Pinpoint the cell where the given text exists, returning its (x, y) midpoint coordinate. 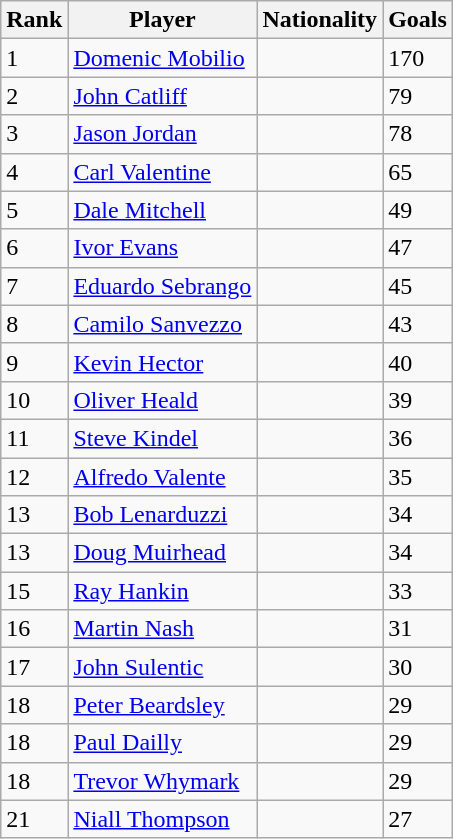
36 (418, 438)
Bob Lenarduzzi (162, 515)
Nationality (320, 20)
16 (34, 629)
Domenic Mobilio (162, 58)
9 (34, 362)
Niall Thompson (162, 819)
Goals (418, 20)
47 (418, 248)
21 (34, 819)
John Sulentic (162, 667)
45 (418, 286)
Paul Dailly (162, 743)
2 (34, 96)
1 (34, 58)
Doug Muirhead (162, 553)
6 (34, 248)
43 (418, 324)
17 (34, 667)
Trevor Whymark (162, 781)
8 (34, 324)
Camilo Sanvezzo (162, 324)
Kevin Hector (162, 362)
Dale Mitchell (162, 210)
Martin Nash (162, 629)
15 (34, 591)
Ivor Evans (162, 248)
Oliver Heald (162, 400)
Ray Hankin (162, 591)
33 (418, 591)
79 (418, 96)
Eduardo Sebrango (162, 286)
Peter Beardsley (162, 705)
30 (418, 667)
Rank (34, 20)
5 (34, 210)
78 (418, 134)
Alfredo Valente (162, 477)
Player (162, 20)
40 (418, 362)
27 (418, 819)
11 (34, 438)
3 (34, 134)
170 (418, 58)
39 (418, 400)
Carl Valentine (162, 172)
65 (418, 172)
10 (34, 400)
Jason Jordan (162, 134)
7 (34, 286)
12 (34, 477)
49 (418, 210)
35 (418, 477)
Steve Kindel (162, 438)
John Catliff (162, 96)
31 (418, 629)
4 (34, 172)
